Detect which cell encompasses the target text, then output its [x, y] center coordinate. 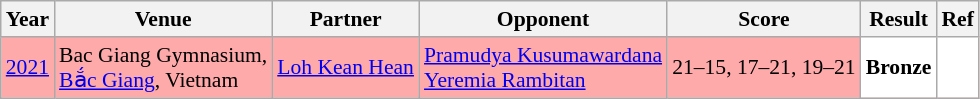
Partner [346, 19]
Venue [163, 19]
Bronze [899, 68]
Pramudya Kusumawardana Yeremia Rambitan [543, 68]
Score [764, 19]
Opponent [543, 19]
2021 [28, 68]
Result [899, 19]
Ref [957, 19]
21–15, 17–21, 19–21 [764, 68]
Year [28, 19]
Loh Kean Hean [346, 68]
Bac Giang Gymnasium,Bắc Giang, Vietnam [163, 68]
